Identify which cell holds the provided text, then report its [x, y] central coordinate. 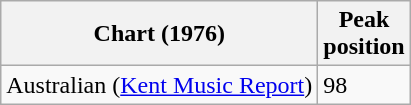
Australian (Kent Music Report) [160, 85]
98 [364, 85]
Peakposition [364, 34]
Chart (1976) [160, 34]
